Search for the cell housing the specified text and yield its (X, Y) center coordinate. 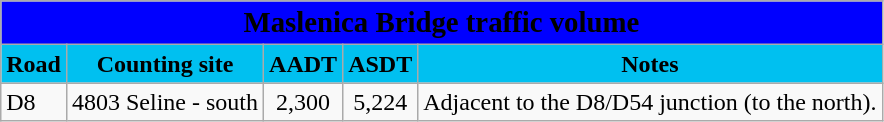
Counting site (164, 64)
D8 (34, 102)
Notes (650, 64)
Maslenica Bridge traffic volume (442, 23)
Road (34, 64)
Adjacent to the D8/D54 junction (to the north). (650, 102)
AADT (304, 64)
4803 Seline - south (164, 102)
5,224 (380, 102)
2,300 (304, 102)
ASDT (380, 64)
